Output the [X, Y] coordinate of the center of the cell containing the given text.  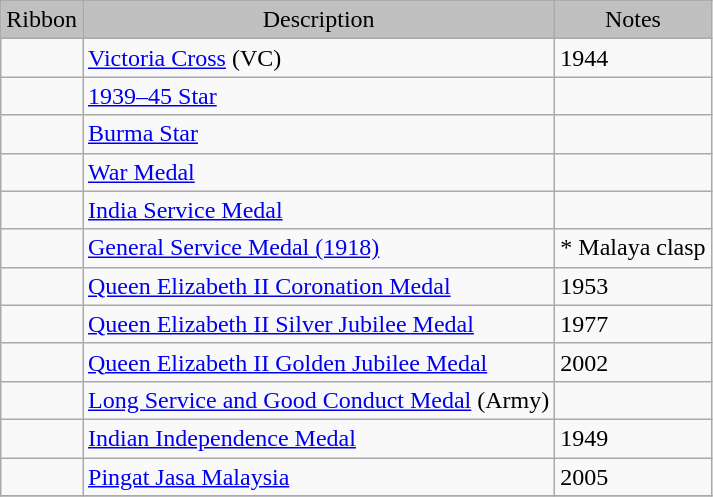
1949 [633, 438]
Notes [633, 20]
Ribbon [42, 20]
Indian Independence Medal [318, 438]
Description [318, 20]
1939–45 Star [318, 96]
Long Service and Good Conduct Medal (Army) [318, 400]
War Medal [318, 172]
Burma Star [318, 134]
Queen Elizabeth II Golden Jubilee Medal [318, 362]
Queen Elizabeth II Coronation Medal [318, 286]
1977 [633, 324]
2005 [633, 477]
* Malaya clasp [633, 248]
Queen Elizabeth II Silver Jubilee Medal [318, 324]
General Service Medal (1918) [318, 248]
Pingat Jasa Malaysia [318, 477]
India Service Medal [318, 210]
2002 [633, 362]
Victoria Cross (VC) [318, 58]
1944 [633, 58]
1953 [633, 286]
